Output the [x, y] coordinate of the center of the cell containing the given text.  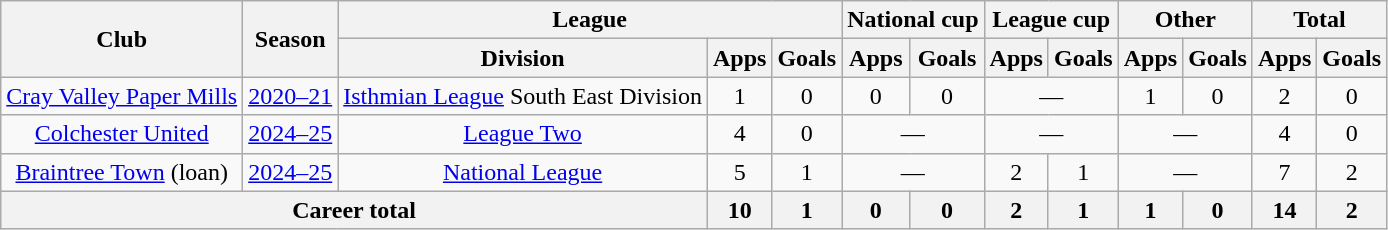
League cup [1051, 20]
7 [1284, 172]
2020–21 [290, 96]
League [590, 20]
League Two [523, 134]
Colchester United [122, 134]
Other [1185, 20]
Career total [354, 210]
National cup [913, 20]
Total [1319, 20]
Club [122, 39]
Isthmian League South East Division [523, 96]
14 [1284, 210]
Braintree Town (loan) [122, 172]
Cray Valley Paper Mills [122, 96]
Division [523, 58]
Season [290, 39]
10 [739, 210]
5 [739, 172]
National League [523, 172]
